For the text-containing cell, return its midpoint in (x, y) coordinate format. 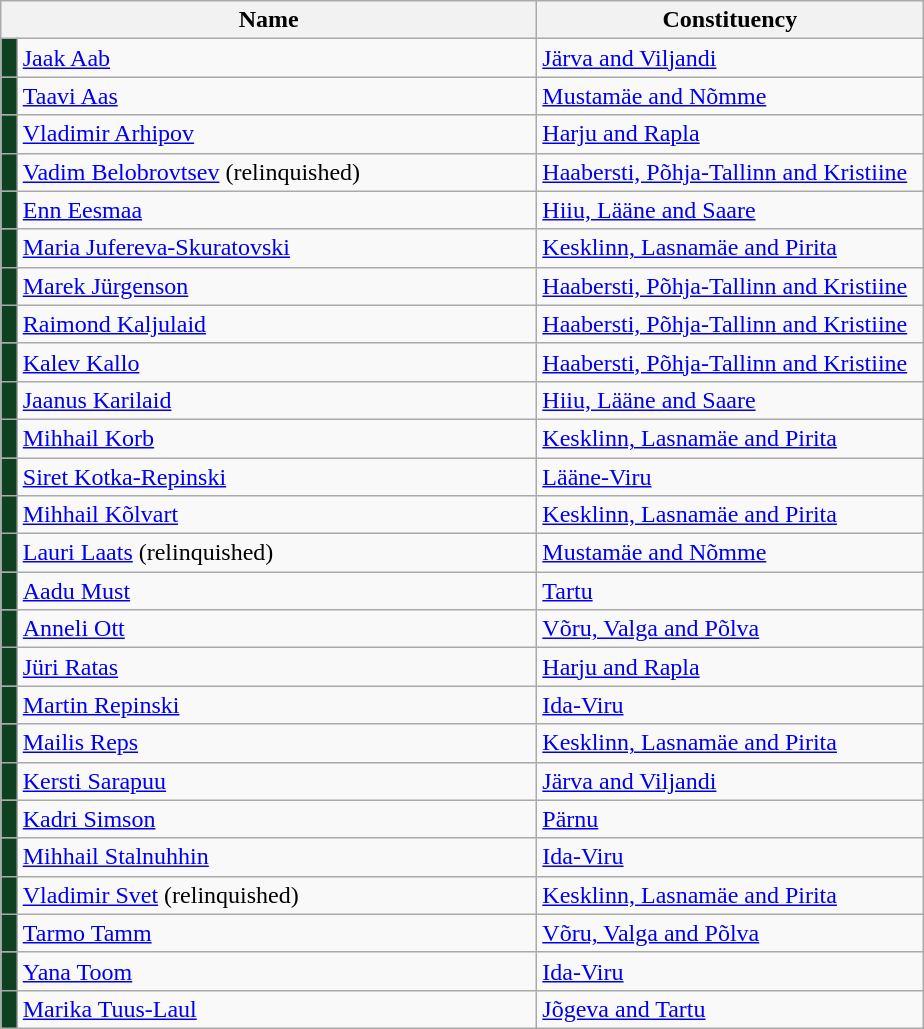
Jaak Aab (277, 58)
Yana Toom (277, 971)
Siret Kotka-Repinski (277, 477)
Pärnu (730, 819)
Name (269, 20)
Anneli Ott (277, 629)
Martin Repinski (277, 705)
Jõgeva and Tartu (730, 1009)
Aadu Must (277, 591)
Mailis Reps (277, 743)
Kalev Kallo (277, 362)
Marika Tuus-Laul (277, 1009)
Raimond Kaljulaid (277, 324)
Marek Jürgenson (277, 286)
Kersti Sarapuu (277, 781)
Vadim Belobrovtsev (relinquished) (277, 172)
Jüri Ratas (277, 667)
Mihhail Korb (277, 438)
Lääne-Viru (730, 477)
Jaanus Karilaid (277, 400)
Vladimir Arhipov (277, 134)
Maria Jufereva-Skuratovski (277, 248)
Tarmo Tamm (277, 933)
Taavi Aas (277, 96)
Enn Eesmaa (277, 210)
Kadri Simson (277, 819)
Constituency (730, 20)
Mihhail Kõlvart (277, 515)
Tartu (730, 591)
Lauri Laats (relinquished) (277, 553)
Vladimir Svet (relinquished) (277, 895)
Mihhail Stalnuhhin (277, 857)
